Determine the (X, Y) coordinate at the center of the cell enclosing the given text.  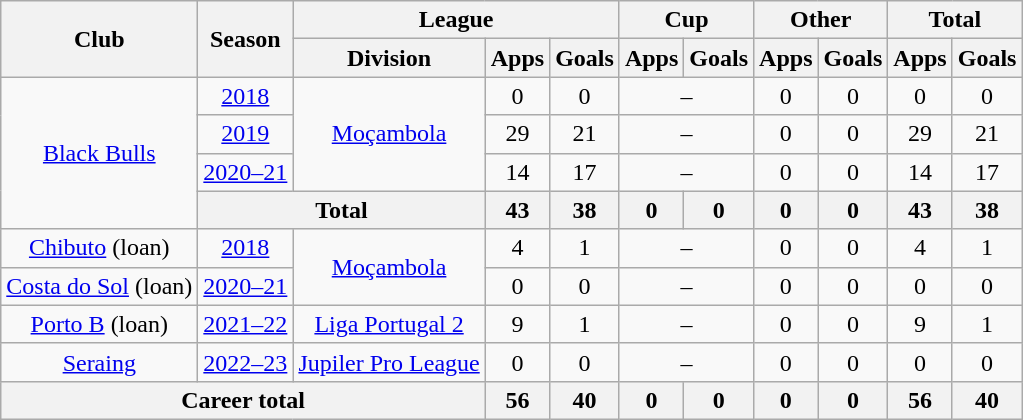
Club (100, 39)
Jupiler Pro League (389, 362)
Black Bulls (100, 153)
Division (389, 58)
Porto B (loan) (100, 324)
Other (821, 20)
League (456, 20)
Chibuto (loan) (100, 248)
Career total (243, 400)
Costa do Sol (loan) (100, 286)
Cup (686, 20)
2022–23 (246, 362)
Liga Portugal 2 (389, 324)
Season (246, 39)
2021–22 (246, 324)
2019 (246, 134)
Seraing (100, 362)
